Return the (X, Y) coordinate for the center point of the cell that contains the specified text.  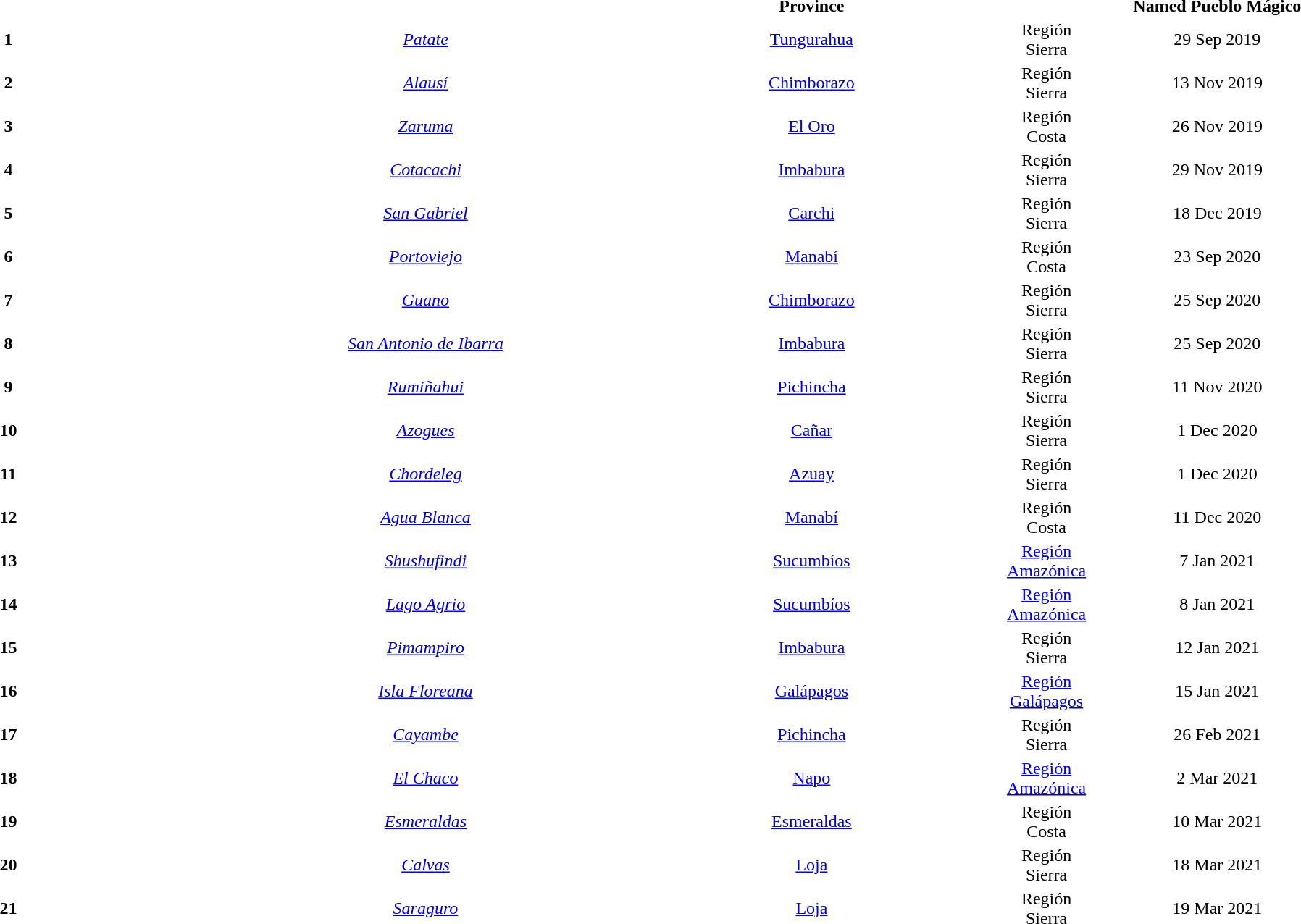
Loja (811, 865)
Tungurahua (811, 39)
Lago Agrio (426, 604)
Guano (426, 300)
Azuay (811, 474)
Región Galápagos (1046, 691)
Napo (811, 778)
Zaruma (426, 126)
El Chaco (426, 778)
Rumiñahui (426, 387)
Alausí (426, 83)
Cañar (811, 430)
San Antonio de Ibarra (426, 343)
Cotacachi (426, 169)
Chordeleg (426, 474)
Patate (426, 39)
Pimampiro (426, 647)
Galápagos (811, 691)
Calvas (426, 865)
Carchi (811, 213)
Shushufindi (426, 560)
Portoviejo (426, 256)
Agua Blanca (426, 517)
Azogues (426, 430)
El Oro (811, 126)
Cayambe (426, 734)
San Gabriel (426, 213)
Isla Floreana (426, 691)
